Output the [X, Y] coordinate of the center of the cell containing the given text.  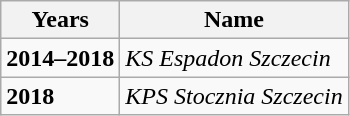
2014–2018 [60, 58]
KPS Stocznia Szczecin [234, 96]
2018 [60, 96]
KS Espadon Szczecin [234, 58]
Name [234, 20]
Years [60, 20]
